Extract the [X, Y] coordinate from the center of the cell holding the provided text.  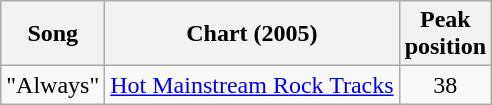
38 [445, 85]
Peakposition [445, 34]
Chart (2005) [252, 34]
Hot Mainstream Rock Tracks [252, 85]
Song [53, 34]
"Always" [53, 85]
